Detect which cell encompasses the target text, then output its (X, Y) center coordinate. 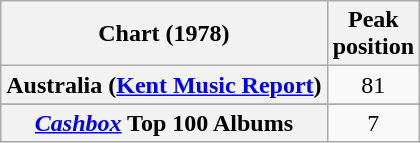
81 (373, 85)
Peakposition (373, 34)
7 (373, 123)
Australia (Kent Music Report) (164, 85)
Cashbox Top 100 Albums (164, 123)
Chart (1978) (164, 34)
